Scan for the cell matching the given text and deliver its [x, y] coordinate at center. 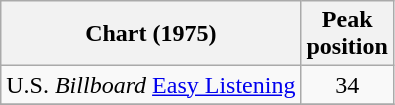
Chart (1975) [151, 34]
U.S. Billboard Easy Listening [151, 85]
34 [347, 85]
Peakposition [347, 34]
